Find where the given text appears and provide that cell's center as (x, y) coordinate. 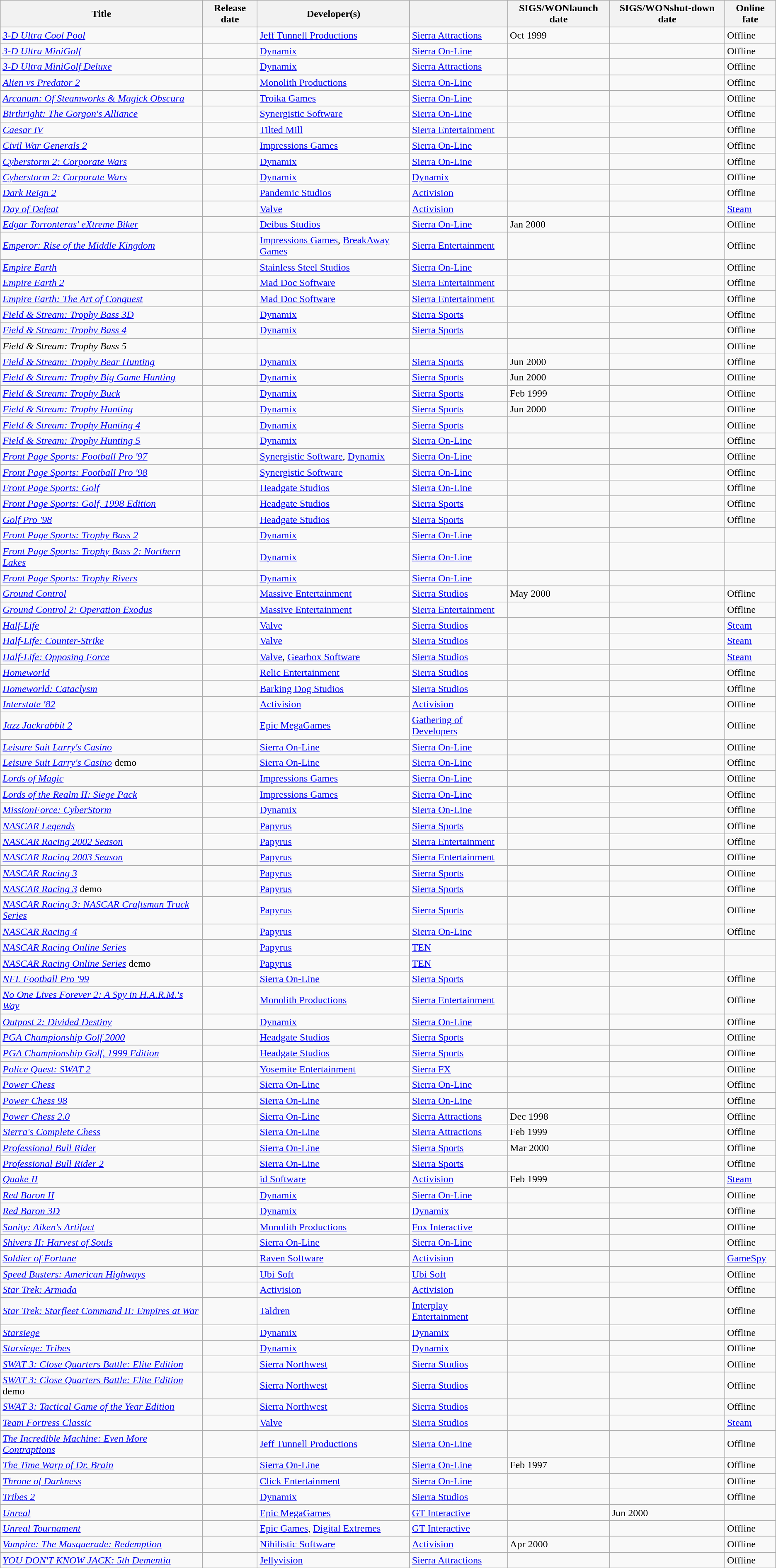
Golf Pro '98 (102, 520)
Mar 2000 (559, 1148)
Deibus Studios (333, 225)
Power Chess 2.0 (102, 1116)
Troika Games (333, 98)
Star Trek: Starfleet Command II: Empires at War (102, 1311)
NASCAR Racing 3 (102, 873)
NASCAR Racing Online Series (102, 947)
Synergistic Software, Dynamix (333, 456)
Arcanum: Of Steamworks & Magick Obscura (102, 98)
Professional Bull Rider (102, 1148)
Vampire: The Masquerade: Redemption (102, 1544)
SIGS/WONlaunch date (559, 14)
Front Page Sports: Trophy Bass 2 (102, 535)
Emperor: Rise of the Middle Kingdom (102, 246)
Field & Stream: Trophy Bass 4 (102, 330)
Unreal Tournament (102, 1528)
Starsiege (102, 1333)
Valve, Gearbox Software (333, 657)
Online fate (750, 14)
3-D Ultra MiniGolf (102, 51)
SWAT 3: Tactical Game of the Year Edition (102, 1407)
Homeworld (102, 673)
Field & Stream: Trophy Hunting 5 (102, 440)
Dark Reign 2 (102, 193)
NASCAR Legends (102, 826)
Caesar IV (102, 130)
id Software (333, 1179)
The Time Warp of Dr. Brain (102, 1465)
Sanity: Aiken's Artifact (102, 1227)
Pandemic Studios (333, 193)
Half-Life: Counter-Strike (102, 641)
NASCAR Racing 3 demo (102, 889)
Starsiege: Tribes (102, 1348)
Jellyvision (333, 1560)
NFL Football Pro '99 (102, 979)
Feb 1997 (559, 1465)
May 2000 (559, 594)
Front Page Sports: Golf (102, 488)
Half-Life (102, 625)
Impressions Games, BreakAway Games (333, 246)
Relic Entertainment (333, 673)
NASCAR Racing 4 (102, 932)
Speed Busters: American Highways (102, 1274)
Empire Earth 2 (102, 283)
Field & Stream: Trophy Buck (102, 393)
Field & Stream: Trophy Bass 5 (102, 346)
NASCAR Racing 2003 Season (102, 857)
NASCAR Racing Online Series demo (102, 963)
Ground Control 2: Operation Exodus (102, 610)
Outpost 2: Divided Destiny (102, 1021)
PGA Championship Golf, 1999 Edition (102, 1053)
PGA Championship Golf 2000 (102, 1038)
Yosemite Entertainment (333, 1069)
Power Chess 98 (102, 1101)
SIGS/WONshut-down date (667, 14)
Dec 1998 (559, 1116)
Front Page Sports: Football Pro '97 (102, 456)
Power Chess (102, 1085)
Front Page Sports: Trophy Rivers (102, 578)
Nihilistic Software (333, 1544)
Developer(s) (333, 14)
Title (102, 14)
Day of Defeat (102, 208)
Quake II (102, 1179)
Leisure Suit Larry's Casino (102, 747)
3-D Ultra MiniGolf Deluxe (102, 67)
Front Page Sports: Golf, 1998 Edition (102, 504)
Tilted Mill (333, 130)
SWAT 3: Close Quarters Battle: Elite Edition demo (102, 1386)
MissionForce: CyberStorm (102, 810)
Red Baron 3D (102, 1211)
Fox Interactive (458, 1227)
Ground Control (102, 594)
Throne of Darkness (102, 1481)
3-D Ultra Cool Pool (102, 35)
No One Lives Forever 2: A Spy in H.A.R.M.'s Way (102, 1000)
Unreal (102, 1512)
Jan 2000 (559, 225)
Epic Games, Digital Extremes (333, 1528)
GameSpy (750, 1258)
Taldren (333, 1311)
NASCAR Racing 3: NASCAR Craftsman Truck Series (102, 910)
Empire Earth (102, 267)
Professional Bull Rider 2 (102, 1164)
Sierra FX (458, 1069)
Shivers II: Harvest of Souls (102, 1242)
Civil War Generals 2 (102, 145)
Lords of the Realm II: Siege Pack (102, 794)
Apr 2000 (559, 1544)
Edgar Torronteras' eXtreme Biker (102, 225)
Team Fortress Classic (102, 1423)
Gathering of Developers (458, 725)
Oct 1999 (559, 35)
Sierra's Complete Chess (102, 1132)
Field & Stream: Trophy Hunting 4 (102, 425)
Birthright: The Gorgon's Alliance (102, 114)
Tribes 2 (102, 1497)
Leisure Suit Larry's Casino demo (102, 763)
Empire Earth: The Art of Conquest (102, 299)
The Incredible Machine: Even More Contraptions (102, 1444)
SWAT 3: Close Quarters Battle: Elite Edition (102, 1364)
Release date (230, 14)
Field & Stream: Trophy Bear Hunting (102, 362)
Jazz Jackrabbit 2 (102, 725)
Front Page Sports: Football Pro '98 (102, 472)
Homeworld: Cataclysm (102, 688)
Soldier of Fortune (102, 1258)
Police Quest: SWAT 2 (102, 1069)
Field & Stream: Trophy Bass 3D (102, 315)
Raven Software (333, 1258)
Click Entertainment (333, 1481)
Stainless Steel Studios (333, 267)
Alien vs Predator 2 (102, 82)
Barking Dog Studios (333, 688)
YOU DON'T KNOW JACK: 5th Dementia (102, 1560)
Field & Stream: Trophy Hunting (102, 409)
Front Page Sports: Trophy Bass 2: Northern Lakes (102, 557)
Star Trek: Armada (102, 1290)
Half-Life: Opposing Force (102, 657)
Red Baron II (102, 1195)
Lords of Magic (102, 779)
Interplay Entertainment (458, 1311)
Interstate '82 (102, 704)
Field & Stream: Trophy Big Game Hunting (102, 377)
NASCAR Racing 2002 Season (102, 842)
